For the text-containing cell, return its midpoint in [x, y] coordinate format. 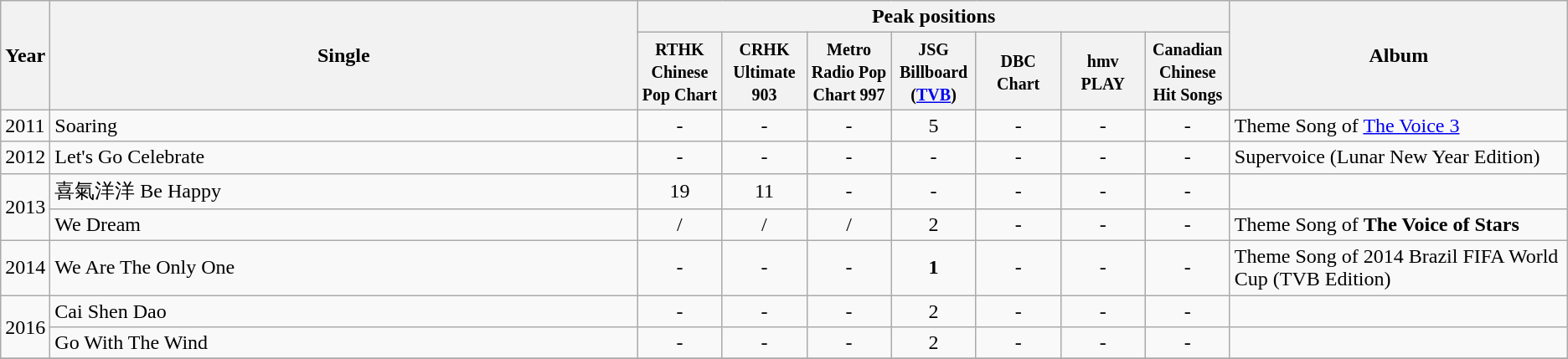
Theme Song of The Voice of Stars [1399, 225]
Soaring [343, 126]
Theme Song of The Voice 3 [1399, 126]
We Dream [343, 225]
Year [25, 55]
Metro Radio Pop Chart 997 [849, 71]
CRHK Ultimate 903 [764, 71]
2012 [25, 157]
2016 [25, 327]
11 [764, 191]
19 [680, 191]
Cai Shen Dao [343, 311]
Supervoice (Lunar New Year Edition) [1399, 157]
2013 [25, 208]
喜氣洋洋 Be Happy [343, 191]
DBC Chart [1019, 71]
2014 [25, 268]
We Are The Only One [343, 268]
5 [933, 126]
1 [933, 268]
Album [1399, 55]
RTHK Chinese Pop Chart [680, 71]
2011 [25, 126]
JSG Billboard (TVB) [933, 71]
hmv PLAY [1102, 71]
Single [343, 55]
Let's Go Celebrate [343, 157]
Peak positions [933, 17]
Go With The Wind [343, 343]
Theme Song of 2014 Brazil FIFA World Cup (TVB Edition) [1399, 268]
Canadian Chinese Hit Songs [1188, 71]
